Locate the cell with the specified text and output its [X, Y] center coordinate. 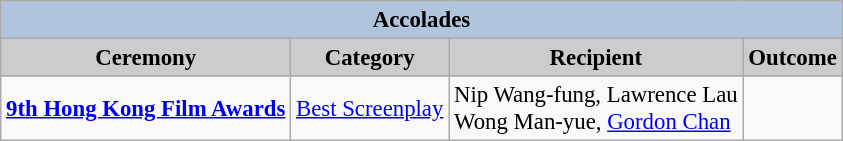
Ceremony [146, 58]
Best Screenplay [370, 108]
Nip Wang-fung, Lawrence LauWong Man-yue, Gordon Chan [596, 108]
Outcome [792, 58]
Recipient [596, 58]
Accolades [422, 20]
9th Hong Kong Film Awards [146, 108]
Category [370, 58]
